Extract the [x, y] coordinate from the center of the cell holding the provided text.  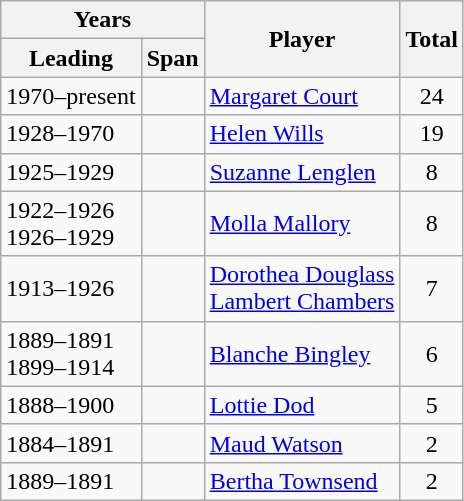
Bertha Townsend [302, 481]
Years [102, 20]
Player [302, 39]
5 [432, 405]
1889–1891 [71, 481]
1970–present [71, 96]
1889–18911899–1914 [71, 354]
Molla Mallory [302, 224]
1928–1970 [71, 134]
1922–19261926–1929 [71, 224]
Helen Wills [302, 134]
6 [432, 354]
Lottie Dod [302, 405]
24 [432, 96]
Margaret Court [302, 96]
Span [172, 58]
Suzanne Lenglen [302, 172]
Blanche Bingley [302, 354]
1884–1891 [71, 443]
Total [432, 39]
19 [432, 134]
Dorothea Douglass Lambert Chambers [302, 288]
1913–1926 [71, 288]
1925–1929 [71, 172]
Maud Watson [302, 443]
7 [432, 288]
1888–1900 [71, 405]
Leading [71, 58]
